Scan for the cell matching the given text and deliver its (X, Y) coordinate at center. 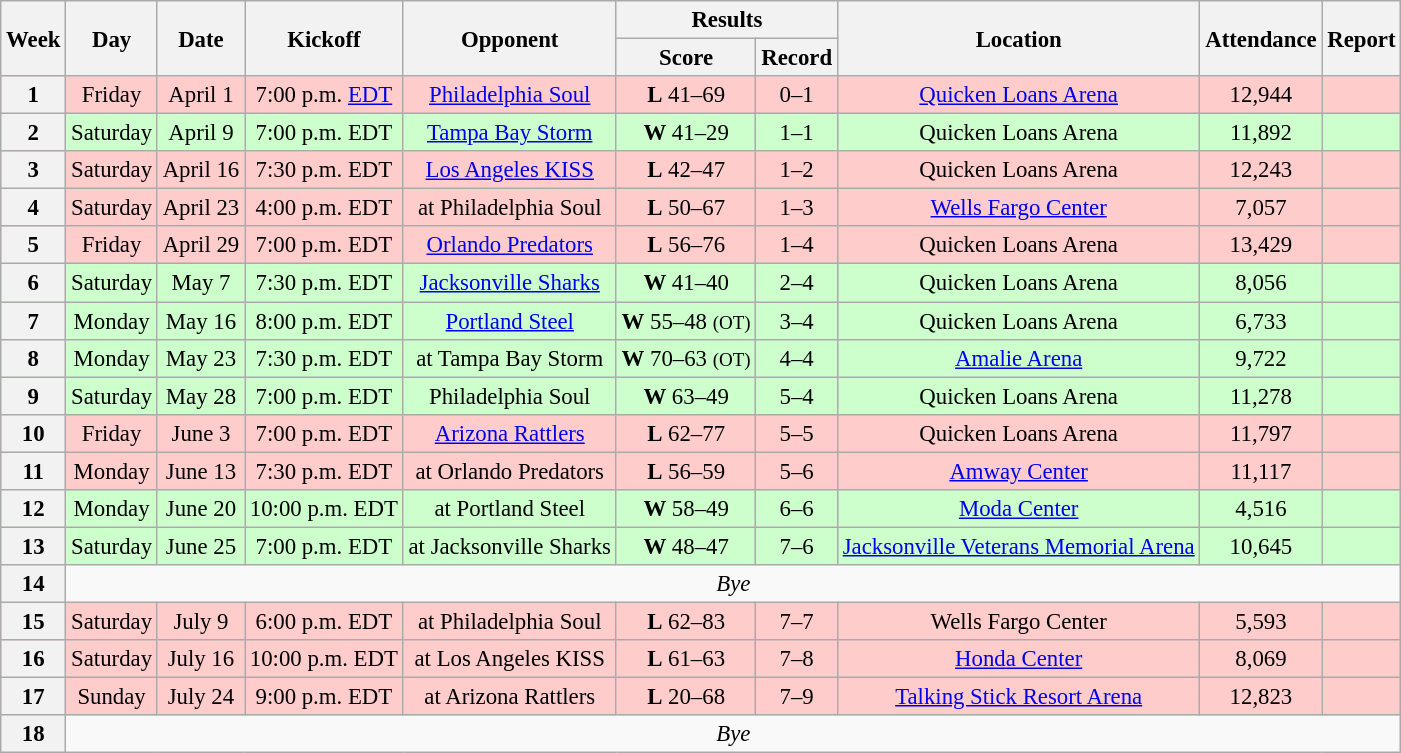
L 56–59 (686, 471)
June 20 (200, 509)
7–6 (796, 546)
6–6 (796, 509)
Honda Center (1018, 659)
4–4 (796, 358)
Arizona Rattlers (510, 433)
Tampa Bay Storm (510, 133)
Day (112, 38)
Jacksonville Veterans Memorial Arena (1018, 546)
7–8 (796, 659)
11 (34, 471)
4:00 p.m. EDT (324, 208)
July 24 (200, 697)
4,516 (1261, 509)
April 9 (200, 133)
W 48–47 (686, 546)
May 7 (200, 283)
L 61–63 (686, 659)
Orlando Predators (510, 245)
Amalie Arena (1018, 358)
2–4 (796, 283)
Kickoff (324, 38)
17 (34, 697)
9,722 (1261, 358)
6:00 p.m. EDT (324, 621)
June 3 (200, 433)
9:00 p.m. EDT (324, 697)
7 (34, 321)
at Tampa Bay Storm (510, 358)
L 20–68 (686, 697)
1–3 (796, 208)
11,797 (1261, 433)
8 (34, 358)
April 23 (200, 208)
Moda Center (1018, 509)
4 (34, 208)
Location (1018, 38)
at Los Angeles KISS (510, 659)
May 23 (200, 358)
12,944 (1261, 95)
W 63–49 (686, 396)
5,593 (1261, 621)
May 28 (200, 396)
5 (34, 245)
L 41–69 (686, 95)
at Arizona Rattlers (510, 697)
April 1 (200, 95)
2 (34, 133)
May 16 (200, 321)
July 9 (200, 621)
Sunday (112, 697)
Week (34, 38)
Opponent (510, 38)
June 13 (200, 471)
Talking Stick Resort Arena (1018, 697)
Los Angeles KISS (510, 170)
5–6 (796, 471)
1–2 (796, 170)
1–4 (796, 245)
18 (34, 734)
6 (34, 283)
7–9 (796, 697)
14 (34, 584)
L 62–83 (686, 621)
W 41–40 (686, 283)
L 62–77 (686, 433)
L 56–76 (686, 245)
12,243 (1261, 170)
W 70–63 (OT) (686, 358)
Portland Steel (510, 321)
11,892 (1261, 133)
11,278 (1261, 396)
Date (200, 38)
Amway Center (1018, 471)
3–4 (796, 321)
9 (34, 396)
Results (726, 20)
W 55–48 (OT) (686, 321)
Score (686, 58)
11,117 (1261, 471)
April 16 (200, 170)
6,733 (1261, 321)
3 (34, 170)
Attendance (1261, 38)
April 29 (200, 245)
Record (796, 58)
Jacksonville Sharks (510, 283)
1 (34, 95)
10 (34, 433)
12,823 (1261, 697)
13 (34, 546)
W 58–49 (686, 509)
16 (34, 659)
8,056 (1261, 283)
0–1 (796, 95)
L 42–47 (686, 170)
13,429 (1261, 245)
8,069 (1261, 659)
8:00 p.m. EDT (324, 321)
July 16 (200, 659)
at Jacksonville Sharks (510, 546)
7–7 (796, 621)
at Portland Steel (510, 509)
5–5 (796, 433)
W 41–29 (686, 133)
Report (1362, 38)
L 50–67 (686, 208)
15 (34, 621)
1–1 (796, 133)
10,645 (1261, 546)
12 (34, 509)
7,057 (1261, 208)
June 25 (200, 546)
at Orlando Predators (510, 471)
5–4 (796, 396)
